Capture the cell that displays the provided text and extract its [x, y] central coordinate. 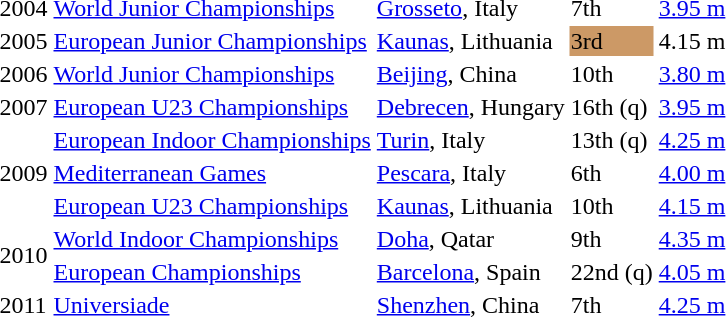
World Indoor Championships [212, 239]
Beijing, China [470, 74]
22nd (q) [612, 272]
Turin, Italy [470, 140]
Debrecen, Hungary [470, 107]
Pescara, Italy [470, 173]
European Championships [212, 272]
European Indoor Championships [212, 140]
Barcelona, Spain [470, 272]
Doha, Qatar [470, 239]
Mediterranean Games [212, 173]
9th [612, 239]
3rd [612, 41]
13th (q) [612, 140]
16th (q) [612, 107]
European Junior Championships [212, 41]
6th [612, 173]
World Junior Championships [212, 74]
